Identify which cell holds the provided text, then report its (x, y) central coordinate. 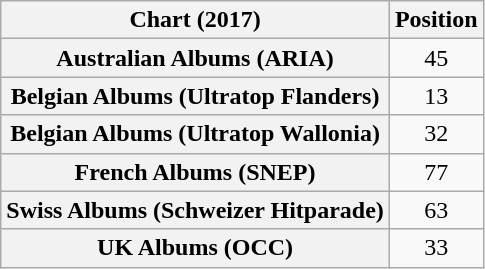
Belgian Albums (Ultratop Wallonia) (196, 134)
33 (436, 248)
45 (436, 58)
UK Albums (OCC) (196, 248)
Belgian Albums (Ultratop Flanders) (196, 96)
Australian Albums (ARIA) (196, 58)
63 (436, 210)
13 (436, 96)
77 (436, 172)
Position (436, 20)
32 (436, 134)
French Albums (SNEP) (196, 172)
Swiss Albums (Schweizer Hitparade) (196, 210)
Chart (2017) (196, 20)
